Output the [X, Y] coordinate of the center of the cell containing the given text.  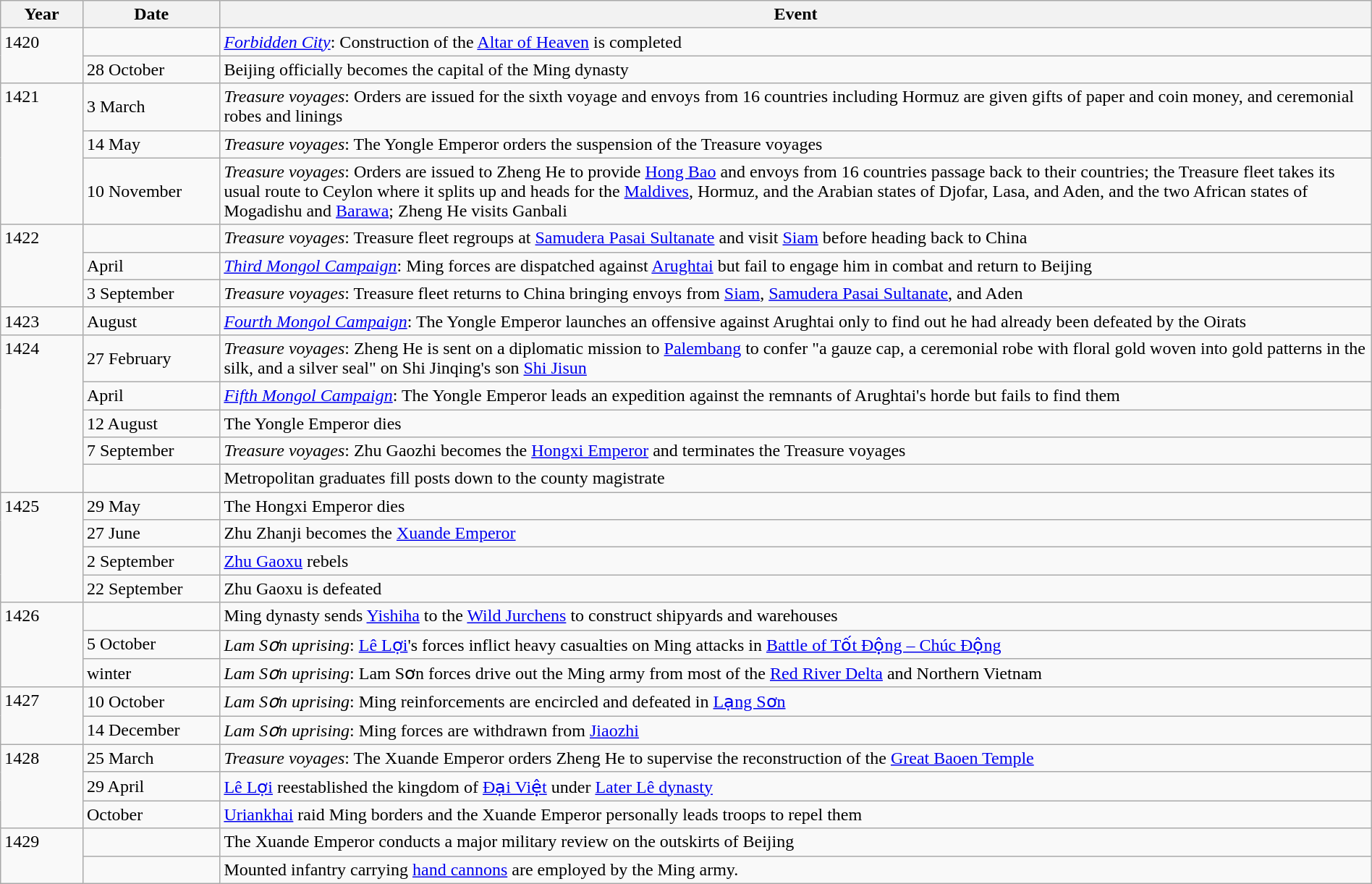
Treasure voyages: The Yongle Emperor orders the suspension of the Treasure voyages [796, 144]
Third Mongol Campaign: Ming forces are dispatched against Arughtai but fail to engage him in combat and return to Beijing [796, 266]
5 October [151, 644]
1422 [42, 266]
Date [151, 14]
August [151, 321]
Treasure voyages: Zhu Gaozhi becomes the Hongxi Emperor and terminates the Treasure voyages [796, 451]
29 April [151, 786]
1424 [42, 413]
Forbidden City: Construction of the Altar of Heaven is completed [796, 42]
10 November [151, 191]
Lê Lợi reestablished the kingdom of Đại Việt under Later Lê dynasty [796, 786]
Treasure voyages: Treasure fleet regroups at Samudera Pasai Sultanate and visit Siam before heading back to China [796, 238]
Lam Sơn uprising: Lê Lợi's forces inflict heavy casualties on Ming attacks in Battle of Tốt Động – Chúc Động [796, 644]
1427 [42, 715]
Metropolitan graduates fill posts down to the county magistrate [796, 479]
Beijing officially becomes the capital of the Ming dynasty [796, 70]
Lam Sơn uprising: Ming forces are withdrawn from Jiaozhi [796, 731]
October [151, 814]
27 February [151, 358]
29 May [151, 506]
1426 [42, 644]
27 June [151, 534]
Zhu Gaoxu is defeated [796, 589]
1420 [42, 56]
The Yongle Emperor dies [796, 424]
Treasure voyages: Treasure fleet returns to China bringing envoys from Siam, Samudera Pasai Sultanate, and Aden [796, 293]
Year [42, 14]
Ming dynasty sends Yishiha to the Wild Jurchens to construct shipyards and warehouses [796, 616]
The Hongxi Emperor dies [796, 506]
Zhu Zhanji becomes the Xuande Emperor [796, 534]
1421 [42, 153]
Zhu Gaoxu rebels [796, 561]
3 March [151, 107]
Mounted infantry carrying hand cannons are employed by the Ming army. [796, 870]
The Xuande Emperor conducts a major military review on the outskirts of Beijing [796, 842]
12 August [151, 424]
28 October [151, 70]
Event [796, 14]
3 September [151, 293]
25 March [151, 758]
Lam Sơn uprising: Ming reinforcements are encircled and defeated in Lạng Sơn [796, 702]
Lam Sơn uprising: Lam Sơn forces drive out the Ming army from most of the Red River Delta and Northern Vietnam [796, 673]
10 October [151, 702]
22 September [151, 589]
1428 [42, 786]
2 September [151, 561]
14 May [151, 144]
Uriankhai raid Ming borders and the Xuande Emperor personally leads troops to repel them [796, 814]
1425 [42, 547]
14 December [151, 731]
Fourth Mongol Campaign: The Yongle Emperor launches an offensive against Arughtai only to find out he had already been defeated by the Oirats [796, 321]
1423 [42, 321]
1429 [42, 856]
winter [151, 673]
Treasure voyages: The Xuande Emperor orders Zheng He to supervise the reconstruction of the Great Baoen Temple [796, 758]
7 September [151, 451]
Fifth Mongol Campaign: The Yongle Emperor leads an expedition against the remnants of Arughtai's horde but fails to find them [796, 395]
